Determine the (X, Y) coordinate at the center of the cell enclosing the given text.  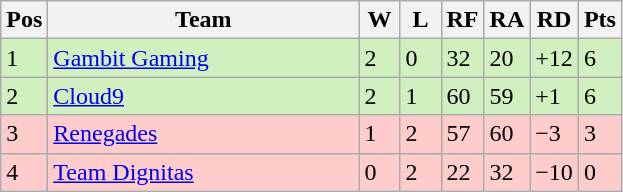
−3 (554, 134)
4 (24, 172)
Gambit Gaming (204, 58)
20 (507, 58)
Pts (600, 20)
Renegades (204, 134)
L (420, 20)
RA (507, 20)
W (380, 20)
RF (462, 20)
59 (507, 96)
+12 (554, 58)
57 (462, 134)
−10 (554, 172)
Team Dignitas (204, 172)
22 (462, 172)
Pos (24, 20)
+1 (554, 96)
RD (554, 20)
Cloud9 (204, 96)
Team (204, 20)
